Scan for the cell matching the given text and deliver its [x, y] coordinate at center. 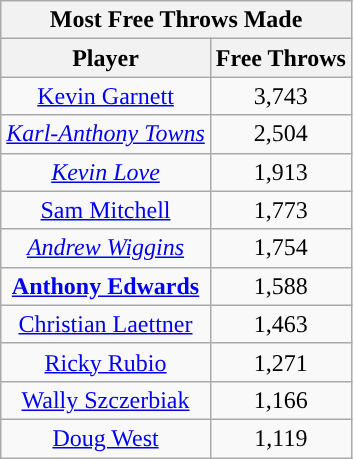
1,754 [280, 248]
Christian Laettner [106, 324]
1,119 [280, 438]
3,743 [280, 96]
Kevin Garnett [106, 96]
1,271 [280, 362]
Anthony Edwards [106, 286]
Ricky Rubio [106, 362]
Doug West [106, 438]
1,166 [280, 400]
Most Free Throws Made [176, 20]
Free Throws [280, 58]
Andrew Wiggins [106, 248]
Kevin Love [106, 172]
2,504 [280, 134]
Wally Szczerbiak [106, 400]
1,773 [280, 210]
1,913 [280, 172]
Player [106, 58]
Karl-Anthony Towns [106, 134]
Sam Mitchell [106, 210]
1,463 [280, 324]
1,588 [280, 286]
